Determine the [x, y] coordinate at the center of the cell enclosing the given text.  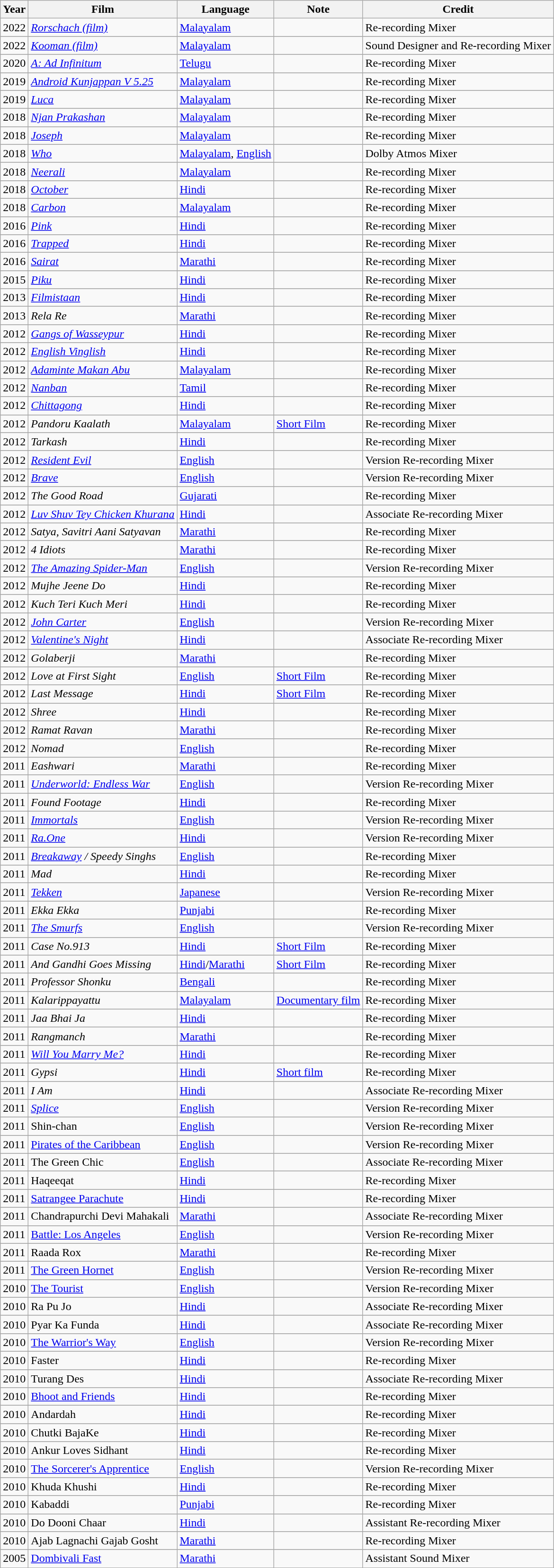
Dombivali Fast [103, 1559]
Dolby Atmos Mixer [458, 153]
Tekken [103, 892]
Golaberji [103, 658]
Ajab Lagnachi Gajab Gosht [103, 1541]
Njan Prakashan [103, 117]
The Sorcerer's Apprentice [103, 1469]
Piku [103, 280]
Who [103, 153]
Turang Des [103, 1379]
Satrangee Parachute [103, 1198]
Shin-chan [103, 1126]
Found Footage [103, 802]
Raada Rox [103, 1252]
Bengali [225, 982]
Faster [103, 1360]
Satya, Savitri Aani Satyavan [103, 532]
Adaminte Makan Abu [103, 370]
Resident Evil [103, 460]
4 Idiots [103, 550]
Gujarati [225, 496]
Do Dooni Chaar [103, 1523]
The Green Hornet [103, 1270]
Andardah [103, 1415]
Underworld: Endless War [103, 784]
Assistant Re-recording Mixer [458, 1523]
Ra Pu Jo [103, 1306]
Rangmanch [103, 1036]
Credit [458, 9]
Brave [103, 478]
Sound Designer and Re-recording Mixer [458, 45]
Gangs of Wasseypur [103, 334]
I Am [103, 1090]
Neerali [103, 171]
Ekka Ekka [103, 910]
Pirates of the Caribbean [103, 1144]
Android Kunjappan V 5.25 [103, 81]
Joseph [103, 135]
Short film [318, 1072]
Film [103, 9]
Japanese [225, 892]
Love at First Sight [103, 676]
Language [225, 9]
Nanban [103, 388]
Chandrapurchi Devi Mahakali [103, 1216]
Pink [103, 226]
Tamil [225, 388]
The Tourist [103, 1288]
2015 [14, 280]
John Carter [103, 622]
Year [14, 9]
Filmistaan [103, 298]
Nomad [103, 748]
Gypsi [103, 1072]
Rorschach (film) [103, 27]
Tarkash [103, 442]
Kooman (film) [103, 45]
English Vinglish [103, 352]
Valentine's Night [103, 640]
2005 [14, 1559]
A: Ad Infinitum [103, 63]
Malayalam, English [225, 153]
Battle: Los Angeles [103, 1234]
Luv Shuv Tey Chicken Khurana [103, 514]
Case No.913 [103, 946]
The Amazing Spider-Man [103, 568]
Kalarippayattu [103, 1000]
Luca [103, 99]
Hindi/Marathi [225, 964]
2020 [14, 63]
Immortals [103, 820]
Ra.One [103, 838]
Chittagong [103, 406]
Ankur Loves Sidhant [103, 1451]
Assistant Sound Mixer [458, 1559]
Shree [103, 712]
Eashwari [103, 766]
Jaa Bhai Ja [103, 1018]
Haqeeqat [103, 1180]
Splice [103, 1108]
Note [318, 9]
Trapped [103, 244]
Rela Re [103, 316]
The Good Road [103, 496]
Carbon [103, 207]
Kuch Teri Kuch Meri [103, 604]
Telugu [225, 63]
And Gandhi Goes Missing [103, 964]
Bhoot and Friends [103, 1397]
Professor Shonku [103, 982]
October [103, 189]
Chutki BajaKe [103, 1433]
Mujhe Jeene Do [103, 586]
Documentary film [318, 1000]
Sairat [103, 262]
Last Message [103, 694]
Mad [103, 874]
The Smurfs [103, 928]
Will You Marry Me? [103, 1054]
Pandoru Kaalath [103, 424]
The Green Chic [103, 1162]
The Warrior's Way [103, 1342]
Pyar Ka Funda [103, 1324]
Khuda Khushi [103, 1487]
Ramat Ravan [103, 730]
Breakaway / Speedy Singhs [103, 856]
Kabaddi [103, 1505]
